Return [X, Y] of the center of cell containing provided text 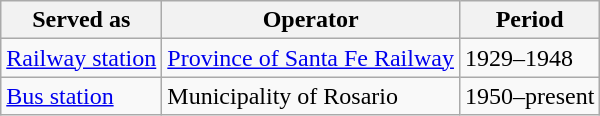
Province of Santa Fe Railway [311, 58]
Railway station [82, 58]
Municipality of Rosario [311, 96]
Operator [311, 20]
1929–1948 [529, 58]
Period [529, 20]
Bus station [82, 96]
1950–present [529, 96]
Served as [82, 20]
